Capture the cell that displays the provided text and extract its [x, y] central coordinate. 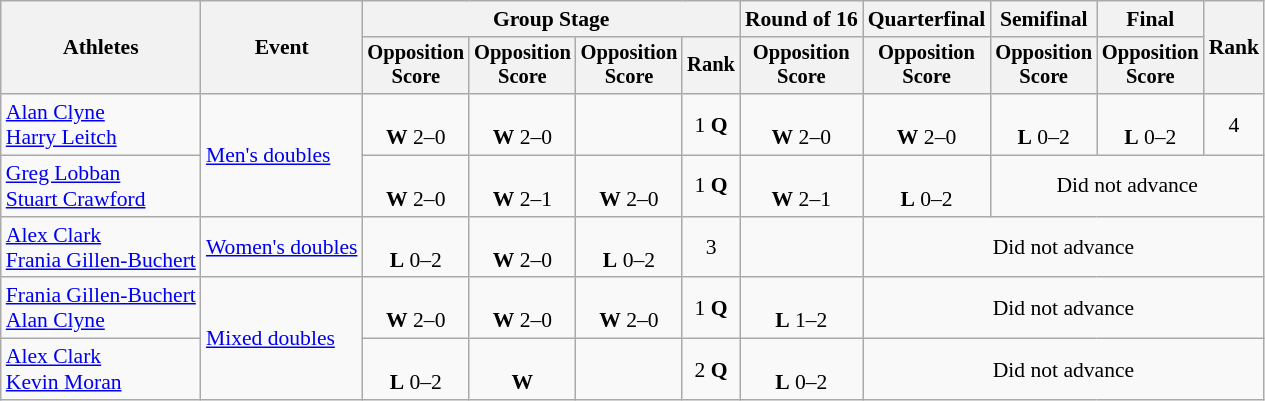
4 [1234, 124]
Greg LobbanStuart Crawford [101, 186]
Semifinal [1044, 19]
W [522, 370]
Women's doubles [282, 248]
Frania Gillen-BuchertAlan Clyne [101, 308]
Final [1150, 19]
Alex ClarkFrania Gillen-Buchert [101, 248]
Round of 16 [802, 19]
Men's doubles [282, 155]
3 [711, 248]
Group Stage [550, 19]
Alan ClyneHarry Leitch [101, 124]
Quarterfinal [927, 19]
Alex ClarkKevin Moran [101, 370]
L 1–2 [802, 308]
Athletes [101, 48]
Event [282, 48]
Mixed doubles [282, 339]
2 Q [711, 370]
